Search for the cell housing the specified text and yield its [X, Y] center coordinate. 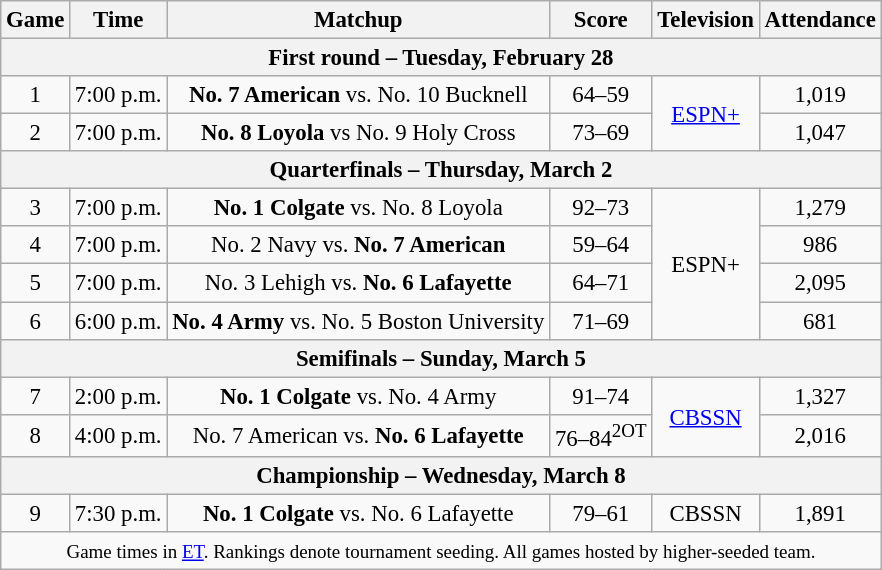
No. 1 Colgate vs. No. 6 Lafayette [358, 513]
Game [36, 20]
No. 2 Navy vs. No. 7 American [358, 245]
3 [36, 208]
91–74 [601, 396]
Attendance [820, 20]
No. 1 Colgate vs. No. 4 Army [358, 396]
No. 7 American vs. No. 10 Bucknell [358, 95]
1,047 [820, 133]
Quarterfinals – Thursday, March 2 [441, 170]
No. 4 Army vs. No. 5 Boston University [358, 321]
8 [36, 435]
5 [36, 283]
1 [36, 95]
Television [706, 20]
No. 3 Lehigh vs. No. 6 Lafayette [358, 283]
681 [820, 321]
59–64 [601, 245]
64–59 [601, 95]
Matchup [358, 20]
79–61 [601, 513]
9 [36, 513]
76–842OT [601, 435]
No. 1 Colgate vs. No. 8 Loyola [358, 208]
1,891 [820, 513]
Score [601, 20]
1,279 [820, 208]
2,016 [820, 435]
1,019 [820, 95]
986 [820, 245]
Semifinals – Sunday, March 5 [441, 358]
2 [36, 133]
6 [36, 321]
Time [118, 20]
2,095 [820, 283]
1,327 [820, 396]
4:00 p.m. [118, 435]
6:00 p.m. [118, 321]
64–71 [601, 283]
7 [36, 396]
2:00 p.m. [118, 396]
Championship – Wednesday, March 8 [441, 476]
71–69 [601, 321]
7:30 p.m. [118, 513]
No. 8 Loyola vs No. 9 Holy Cross [358, 133]
92–73 [601, 208]
73–69 [601, 133]
Game times in ET. Rankings denote tournament seeding. All games hosted by higher-seeded team. [441, 551]
First round – Tuesday, February 28 [441, 58]
No. 7 American vs. No. 6 Lafayette [358, 435]
4 [36, 245]
